Find where the given text appears and provide that cell's center as [X, Y] coordinate. 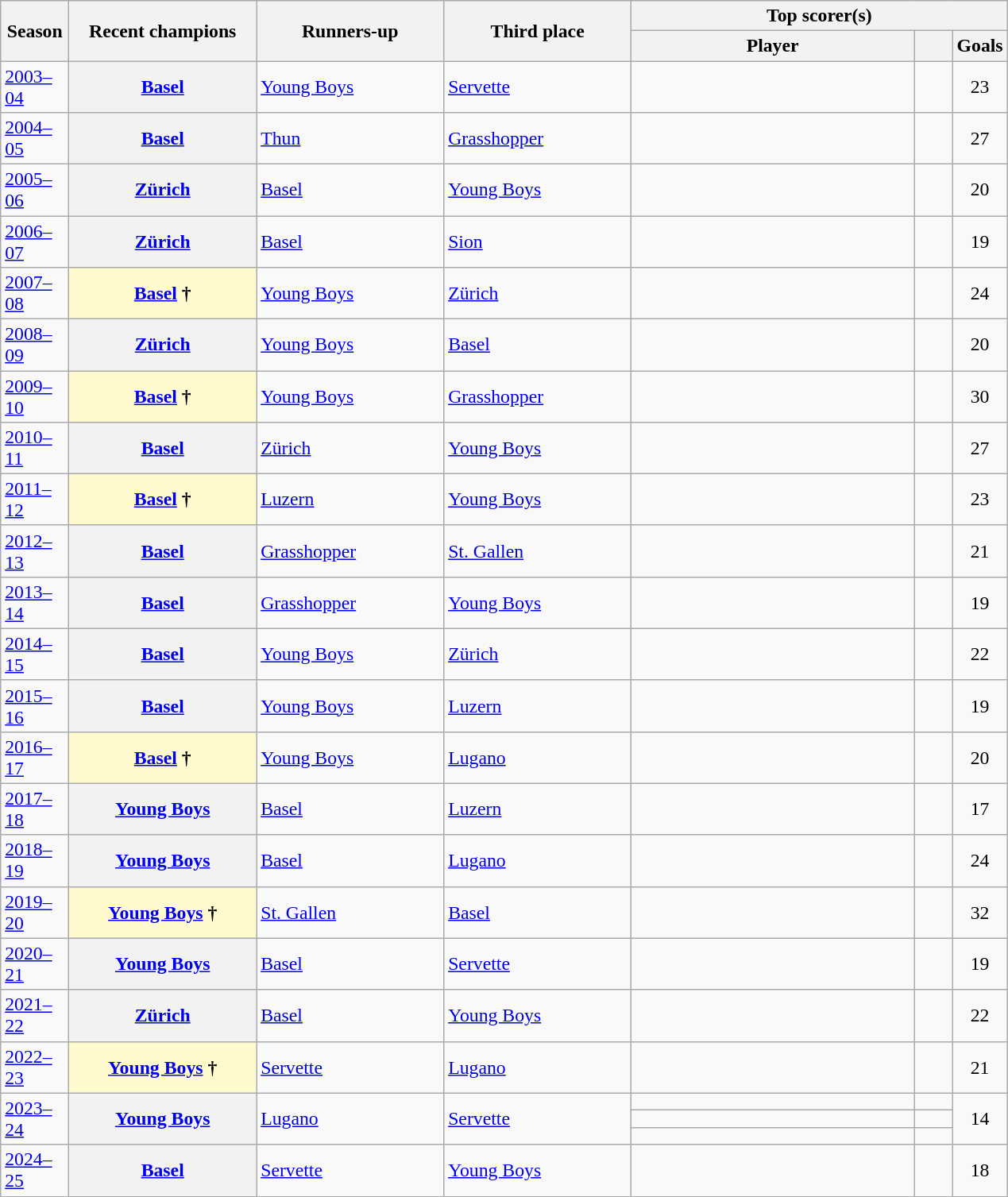
2006–07 [35, 241]
Season [35, 31]
2013–14 [35, 602]
18 [980, 1171]
2012–13 [35, 551]
2015–16 [35, 705]
Runners-up [350, 31]
2022–23 [35, 1068]
2019–20 [35, 912]
2016–17 [35, 758]
32 [980, 912]
14 [980, 1118]
Top scorer(s) [820, 16]
2021–22 [35, 1015]
Goals [980, 46]
2008–09 [35, 345]
2005–06 [35, 189]
2003–04 [35, 87]
Sion [538, 241]
2024–25 [35, 1171]
Third place [538, 31]
2014–15 [35, 654]
Recent champions [163, 31]
2020–21 [35, 964]
2017–18 [35, 809]
Player [773, 46]
2018–19 [35, 861]
2023–24 [35, 1118]
2004–05 [35, 138]
2007–08 [35, 292]
2011–12 [35, 499]
2009–10 [35, 396]
2010–11 [35, 448]
Thun [350, 138]
17 [980, 809]
30 [980, 396]
